Pinpoint the cell where the given text exists, returning its [x, y] midpoint coordinate. 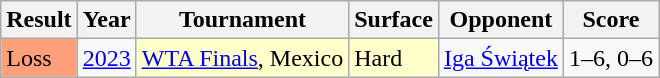
Score [610, 20]
WTA Finals, Mexico [242, 58]
Tournament [242, 20]
Hard [394, 58]
Iga Świątek [500, 58]
Loss [39, 58]
Opponent [500, 20]
Result [39, 20]
2023 [106, 58]
Surface [394, 20]
Year [106, 20]
1–6, 0–6 [610, 58]
